Extract the (x, y) coordinate from the center of the cell holding the provided text.  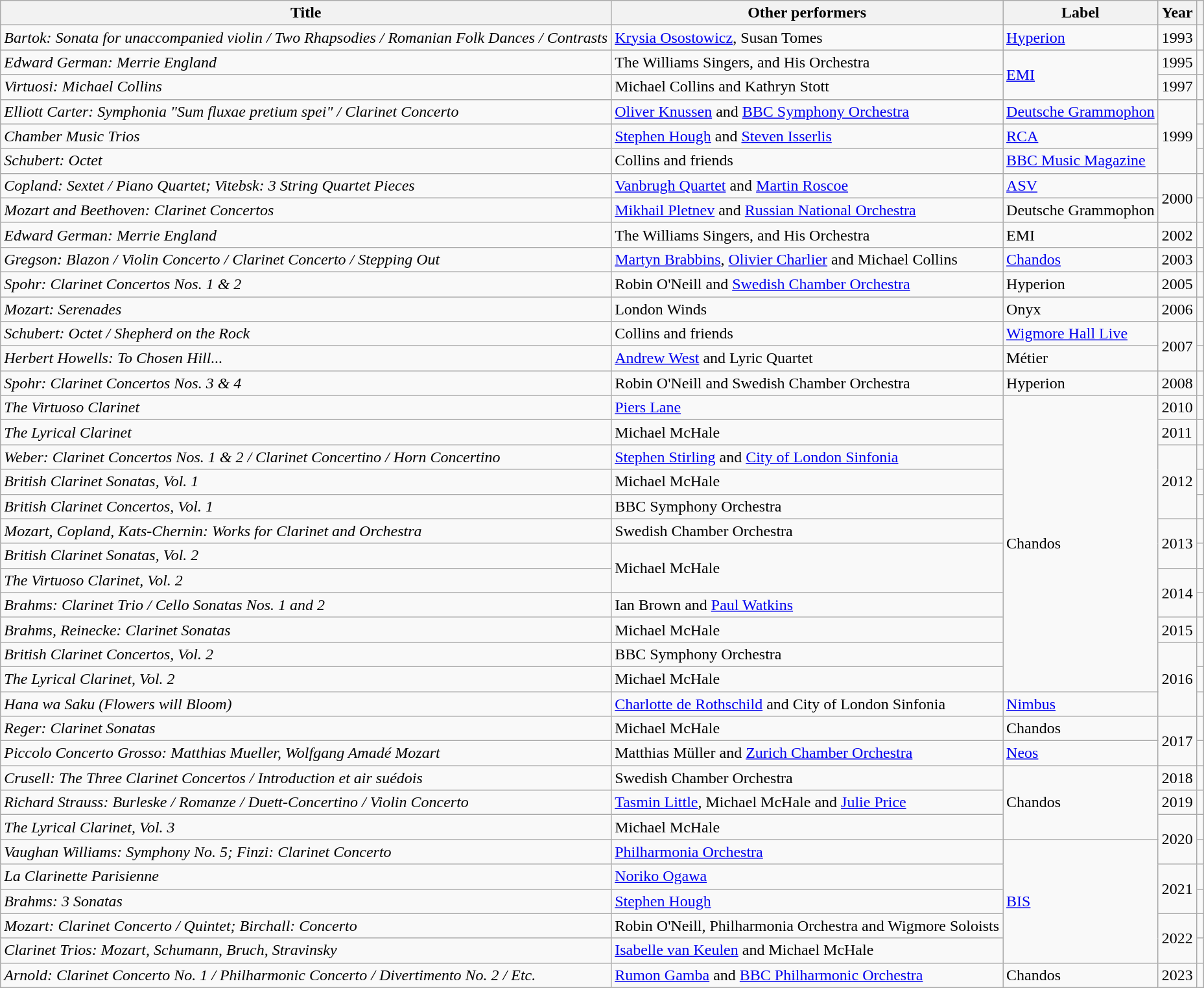
2019 (1177, 803)
La Clarinette Parisienne (306, 876)
2010 (1177, 408)
British Clarinet Sonatas, Vol. 2 (306, 556)
Neos (1081, 753)
Reger: Clarinet Sonatas (306, 729)
The Virtuoso Clarinet (306, 408)
The Lyrical Clarinet (306, 432)
Robin O'Neill, Philharmonia Orchestra and Wigmore Soloists (807, 926)
British Clarinet Concertos, Vol. 1 (306, 506)
2007 (1177, 346)
Bartok: Sonata for unaccompanied violin / Two Rhapsodies / Romanian Folk Dances / Contrasts (306, 38)
Stephen Stirling and City of London Sinfonia (807, 457)
2000 (1177, 198)
Weber: Clarinet Concertos Nos. 1 & 2 / Clarinet Concertino / Horn Concertino (306, 457)
Virtuosi: Michael Collins (306, 87)
2023 (1177, 975)
Noriko Ogawa (807, 876)
Elliott Carter: Symphonia "Sum fluxae pretium spei" / Clarinet Concerto (306, 112)
2016 (1177, 679)
2003 (1177, 259)
Mozart, Copland, Kats-Chernin: Works for Clarinet and Orchestra (306, 531)
BBC Music Magazine (1081, 161)
British Clarinet Concertos, Vol. 2 (306, 654)
2012 (1177, 482)
Matthias Müller and Zurich Chamber Orchestra (807, 753)
Nimbus (1081, 703)
2011 (1177, 432)
1999 (1177, 136)
Chamber Music Trios (306, 136)
Brahms: Clarinet Trio / Cello Sonatas Nos. 1 and 2 (306, 605)
Hana wa Saku (Flowers will Bloom) (306, 703)
Crusell: The Three Clarinet Concertos / Introduction et air suédois (306, 778)
2005 (1177, 284)
Mozart and Beethoven: Clarinet Concertos (306, 210)
Vaughan Williams: Symphony No. 5; Finzi: Clarinet Concerto (306, 852)
Arnold: Clarinet Concerto No. 1 / Philharmonic Concerto / Divertimento No. 2 / Etc. (306, 975)
Richard Strauss: Burleske / Romanze / Duett-Concertino / Violin Concerto (306, 803)
2014 (1177, 593)
Other performers (807, 13)
Andrew West and Lyric Quartet (807, 359)
Isabelle van Keulen and Michael McHale (807, 950)
Mikhail Pletnev and Russian National Orchestra (807, 210)
Schubert: Octet / Shepherd on the Rock (306, 334)
1993 (1177, 38)
1995 (1177, 62)
2021 (1177, 889)
Spohr: Clarinet Concertos Nos. 3 & 4 (306, 383)
2002 (1177, 235)
Copland: Sextet / Piano Quartet; Vitebsk: 3 String Quartet Pieces (306, 185)
Mozart: Clarinet Concerto / Quintet; Birchall: Concerto (306, 926)
Brahms, Reinecke: Clarinet Sonatas (306, 629)
2017 (1177, 741)
2022 (1177, 938)
2013 (1177, 543)
2018 (1177, 778)
2015 (1177, 629)
Charlotte de Rothschild and City of London Sinfonia (807, 703)
Gregson: Blazon / Violin Concerto / Clarinet Concerto / Stepping Out (306, 259)
Martyn Brabbins, Olivier Charlier and Michael Collins (807, 259)
Spohr: Clarinet Concertos Nos. 1 & 2 (306, 284)
Schubert: Octet (306, 161)
Title (306, 13)
Piers Lane (807, 408)
2020 (1177, 840)
The Lyrical Clarinet, Vol. 3 (306, 827)
The Lyrical Clarinet, Vol. 2 (306, 679)
Onyx (1081, 309)
Stephen Hough and Steven Isserlis (807, 136)
Herbert Howells: To Chosen Hill... (306, 359)
Vanbrugh Quartet and Martin Roscoe (807, 185)
1997 (1177, 87)
2008 (1177, 383)
Year (1177, 13)
Mozart: Serenades (306, 309)
Label (1081, 13)
2006 (1177, 309)
Tasmin Little, Michael McHale and Julie Price (807, 803)
Brahms: 3 Sonatas (306, 901)
Rumon Gamba and BBC Philharmonic Orchestra (807, 975)
The Virtuoso Clarinet, Vol. 2 (306, 580)
Wigmore Hall Live (1081, 334)
Michael Collins and Kathryn Stott (807, 87)
Krysia Osostowicz, Susan Tomes (807, 38)
Oliver Knussen and BBC Symphony Orchestra (807, 112)
Philharmonia Orchestra (807, 852)
Piccolo Concerto Grosso: Matthias Mueller, Wolfgang Amadé Mozart (306, 753)
BIS (1081, 901)
Stephen Hough (807, 901)
British Clarinet Sonatas, Vol. 1 (306, 482)
London Winds (807, 309)
Ian Brown and Paul Watkins (807, 605)
Métier (1081, 359)
RCA (1081, 136)
ASV (1081, 185)
Clarinet Trios: Mozart, Schumann, Bruch, Stravinsky (306, 950)
